Capture the cell that displays the provided text and extract its (x, y) central coordinate. 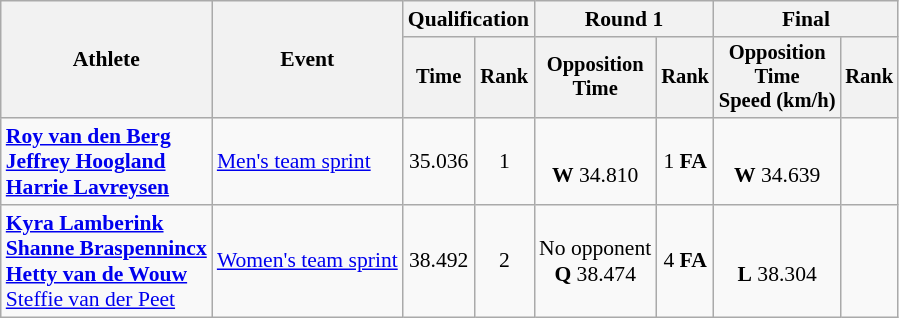
Women's team sprint (308, 261)
Final (806, 19)
W 34.639 (778, 162)
38.492 (439, 261)
No opponentQ 38.474 (595, 261)
Roy van den BergJeffrey HooglandHarrie Lavreysen (106, 162)
W 34.810 (595, 162)
Qualification (468, 19)
Round 1 (624, 19)
OppositionTime (595, 78)
Kyra LamberinkShanne BraspennincxHetty van de WouwSteffie van der Peet (106, 261)
OppositionTimeSpeed (km/h) (778, 78)
2 (505, 261)
L 38.304 (778, 261)
Men's team sprint (308, 162)
1 FA (685, 162)
Event (308, 60)
35.036 (439, 162)
Time (439, 78)
4 FA (685, 261)
Athlete (106, 60)
1 (505, 162)
